Scan for the cell matching the given text and deliver its [x, y] coordinate at center. 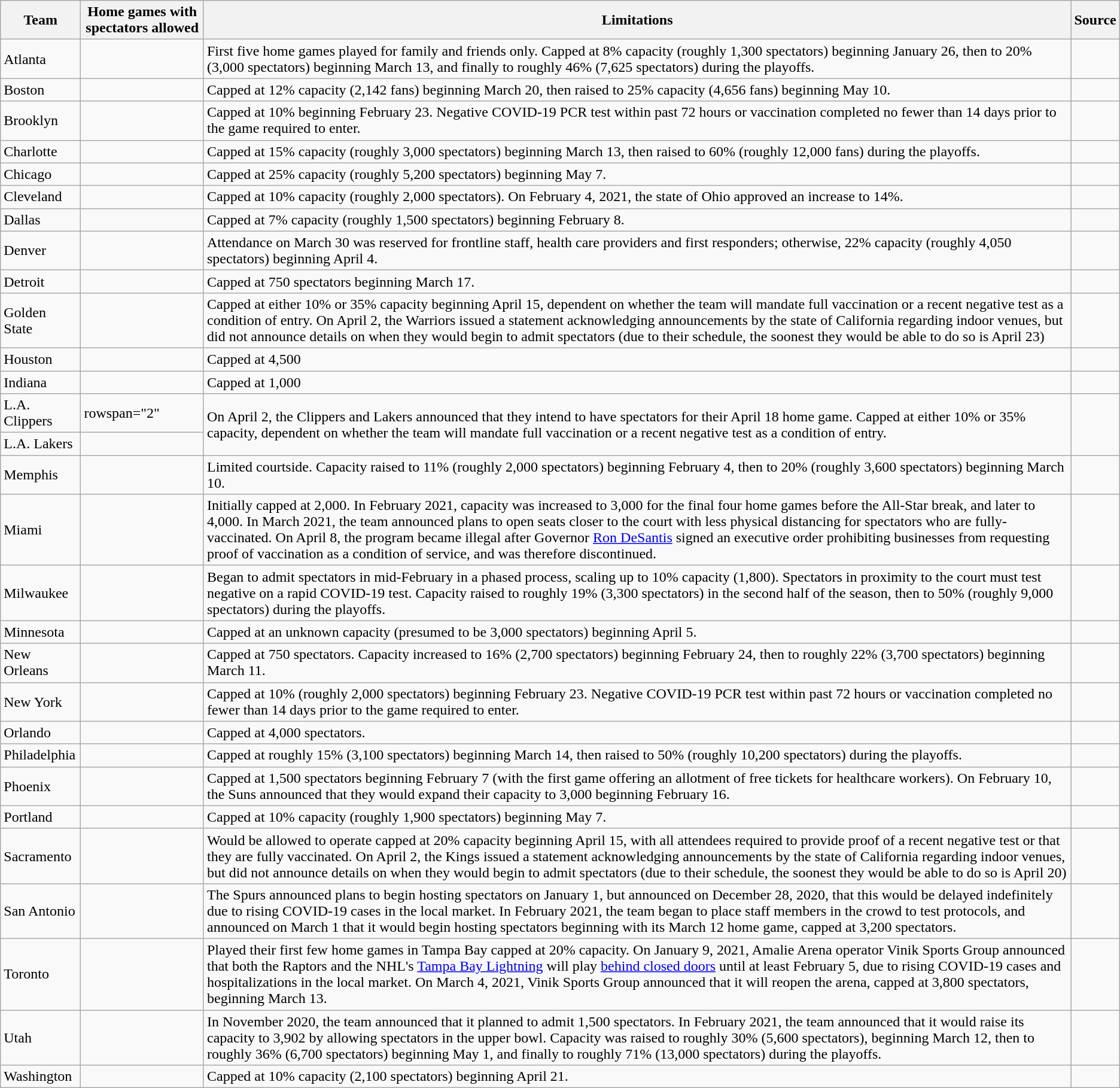
Golden State [41, 320]
L.A. Clippers [41, 413]
Capped at 750 spectators beginning March 17. [637, 281]
Capped at roughly 15% (3,100 spectators) beginning March 14, then raised to 50% (roughly 10,200 spectators) during the playoffs. [637, 755]
Sacramento [41, 856]
New York [41, 701]
Washington [41, 1077]
Capped at 4,000 spectators. [637, 733]
Capped at 15% capacity (roughly 3,000 spectators) beginning March 13, then raised to 60% (roughly 12,000 fans) during the playoffs. [637, 151]
Capped at 25% capacity (roughly 5,200 spectators) beginning May 7. [637, 174]
Capped at 10% capacity (2,100 spectators) beginning April 21. [637, 1077]
Indiana [41, 382]
Phoenix [41, 786]
rowspan="2" [142, 413]
Brooklyn [41, 121]
Capped at an unknown capacity (presumed to be 3,000 spectators) beginning April 5. [637, 632]
Detroit [41, 281]
Capped at 1,000 [637, 382]
Home games with spectators allowed [142, 20]
New Orleans [41, 663]
Chicago [41, 174]
Dallas [41, 220]
Toronto [41, 974]
Orlando [41, 733]
Boston [41, 90]
Capped at 10% capacity (roughly 1,900 spectators) beginning May 7. [637, 817]
Miami [41, 530]
L.A. Lakers [41, 444]
San Antonio [41, 911]
Capped at 4,500 [637, 359]
Capped at 12% capacity (2,142 fans) beginning March 20, then raised to 25% capacity (4,656 fans) beginning May 10. [637, 90]
Atlanta [41, 59]
Capped at 7% capacity (roughly 1,500 spectators) beginning February 8. [637, 220]
Limitations [637, 20]
Utah [41, 1038]
Source [1095, 20]
Portland [41, 817]
Houston [41, 359]
Team [41, 20]
Charlotte [41, 151]
Cleveland [41, 197]
Minnesota [41, 632]
Limited courtside. Capacity raised to 11% (roughly 2,000 spectators) beginning February 4, then to 20% (roughly 3,600 spectators) beginning March 10. [637, 475]
Capped at 10% capacity (roughly 2,000 spectators). On February 4, 2021, the state of Ohio approved an increase to 14%. [637, 197]
Philadelphia [41, 755]
Denver [41, 250]
Memphis [41, 475]
Milwaukee [41, 593]
